Identify which cell holds the provided text, then report its (X, Y) central coordinate. 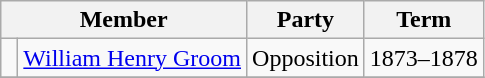
Term (424, 20)
Opposition (306, 58)
William Henry Groom (132, 58)
1873–1878 (424, 58)
Member (124, 20)
Party (306, 20)
